Locate the cell with the specified text and output its (x, y) center coordinate. 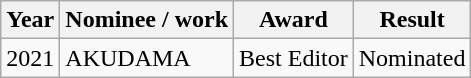
Year (30, 20)
Nominated (412, 58)
Best Editor (294, 58)
2021 (30, 58)
Nominee / work (147, 20)
Award (294, 20)
AKUDAMA (147, 58)
Result (412, 20)
